Scan for the cell matching the given text and deliver its [X, Y] coordinate at center. 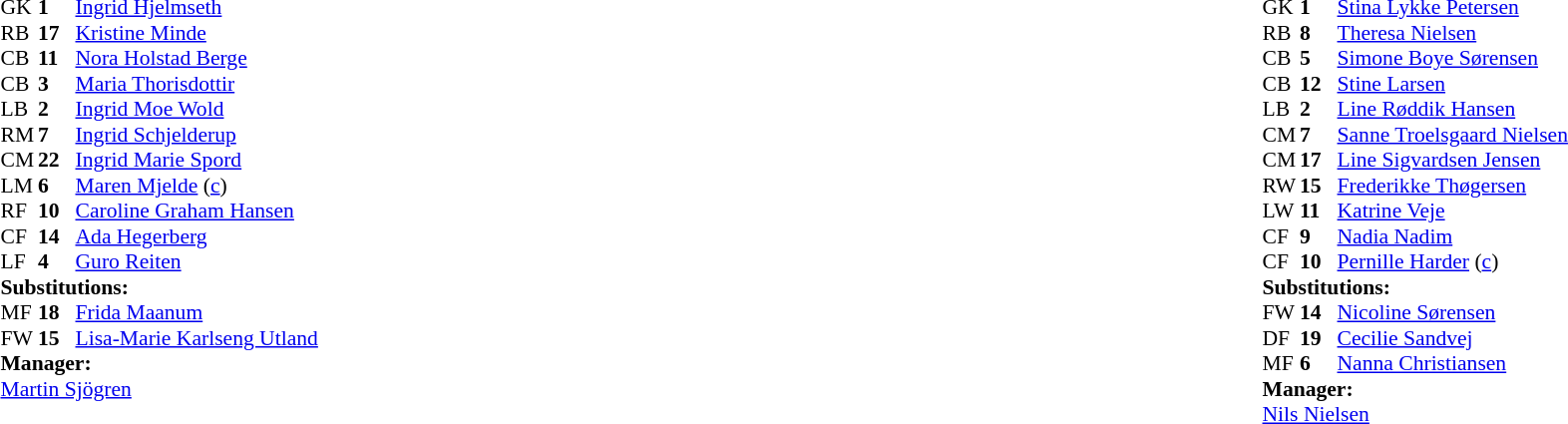
Nicoline Sørensen [1452, 312]
Maren Mjelde (c) [197, 186]
Kristine Minde [197, 33]
5 [1319, 59]
Pernille Harder (c) [1452, 262]
18 [57, 312]
LM [19, 186]
Nanna Christiansen [1452, 364]
Guro Reiten [197, 262]
22 [57, 161]
Cecilie Sandvej [1452, 338]
LW [1282, 211]
Ada Hegerberg [197, 236]
4 [57, 262]
Nadia Nadim [1452, 236]
Sanne Troelsgaard Nielsen [1452, 135]
DF [1282, 338]
Ingrid Schjelderup [197, 135]
3 [57, 84]
19 [1319, 338]
Simone Boye Sørensen [1452, 59]
8 [1319, 33]
Ingrid Marie Spord [197, 161]
12 [1319, 84]
Stine Larsen [1452, 84]
Line Sigvardsen Jensen [1452, 161]
Martin Sjögren [159, 389]
9 [1319, 236]
LF [19, 262]
Frederikke Thøgersen [1452, 186]
Nora Holstad Berge [197, 59]
Line Røddik Hansen [1452, 109]
RW [1282, 186]
Ingrid Moe Wold [197, 109]
Maria Thorisdottir [197, 84]
Lisa-Marie Karlseng Utland [197, 338]
RF [19, 211]
RM [19, 135]
Theresa Nielsen [1452, 33]
Katrine Veje [1452, 211]
Frida Maanum [197, 312]
Caroline Graham Hansen [197, 211]
